Determine the [x, y] coordinate at the center of the cell enclosing the given text.  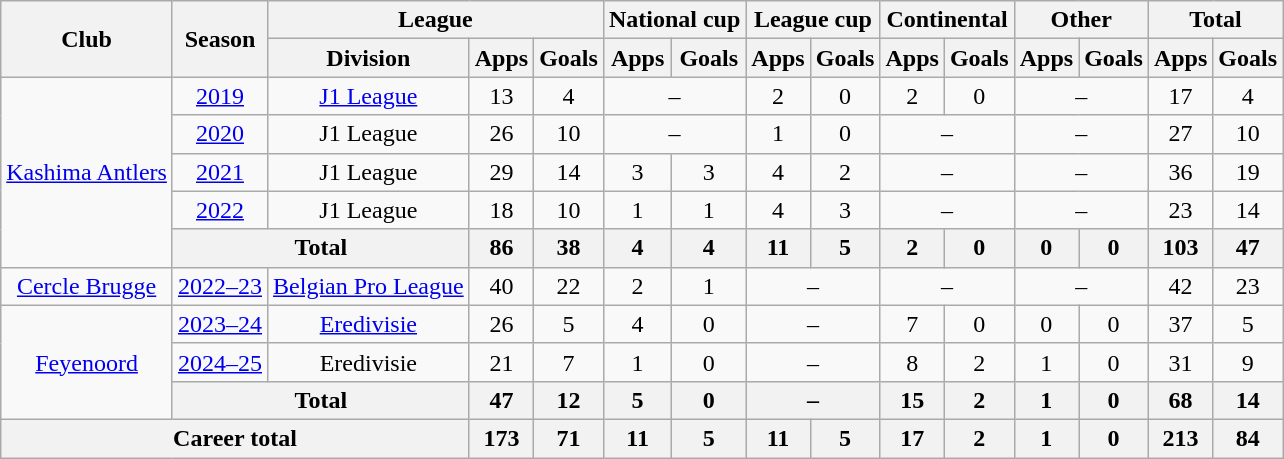
37 [1180, 324]
National cup [674, 20]
38 [569, 248]
19 [1248, 172]
15 [912, 400]
2022–23 [220, 286]
71 [569, 438]
36 [1180, 172]
42 [1180, 286]
21 [501, 362]
2023–24 [220, 324]
8 [912, 362]
173 [501, 438]
Belgian Pro League [369, 286]
Career total [235, 438]
2024–25 [220, 362]
Other [1081, 20]
Division [369, 58]
Club [87, 39]
9 [1248, 362]
12 [569, 400]
86 [501, 248]
29 [501, 172]
31 [1180, 362]
40 [501, 286]
18 [501, 210]
13 [501, 96]
Feyenoord [87, 362]
2021 [220, 172]
2020 [220, 134]
27 [1180, 134]
League cup [813, 20]
Season [220, 39]
League [436, 20]
Kashima Antlers [87, 172]
Cercle Brugge [87, 286]
68 [1180, 400]
Continental [947, 20]
84 [1248, 438]
213 [1180, 438]
2019 [220, 96]
103 [1180, 248]
22 [569, 286]
2022 [220, 210]
